Identify which cell holds the provided text, then report its (x, y) central coordinate. 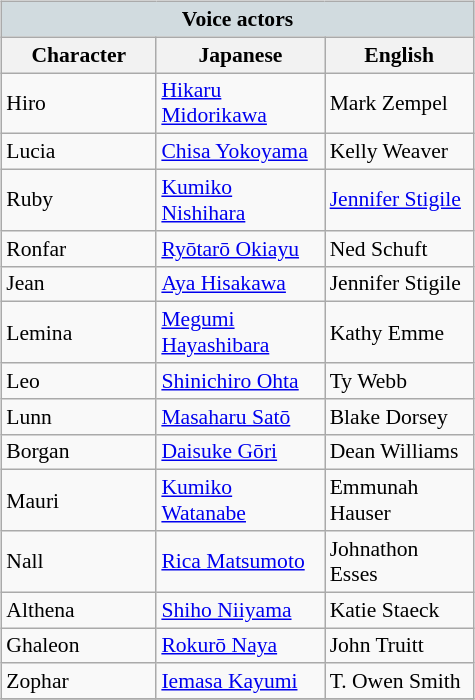
Nall (78, 562)
Daisuke Gōri (240, 452)
Kathy Emme (400, 332)
Masaharu Satō (240, 416)
English (400, 55)
Shinichiro Ohta (240, 381)
Rica Matsumoto (240, 562)
Emmunah Hauser (400, 500)
Blake Dorsey (400, 416)
John Truitt (400, 646)
Hiro (78, 102)
Mark Zempel (400, 102)
Ronfar (78, 248)
Ty Webb (400, 381)
Althena (78, 610)
Lucia (78, 152)
Lemina (78, 332)
Borgan (78, 452)
Zophar (78, 681)
Leo (78, 381)
Chisa Yokoyama (240, 152)
Aya Hisakawa (240, 284)
Voice actors (237, 19)
Kumiko Watanabe (240, 500)
Character (78, 55)
Megumi Hayashibara (240, 332)
Shiho Niiyama (240, 610)
Ryōtarō Okiayu (240, 248)
Katie Staeck (400, 610)
Jean (78, 284)
Dean Williams (400, 452)
Mauri (78, 500)
Ned Schuft (400, 248)
Johnathon Esses (400, 562)
Hikaru Midorikawa (240, 102)
Ghaleon (78, 646)
Kumiko Nishihara (240, 200)
Rokurō Naya (240, 646)
Lunn (78, 416)
Ruby (78, 200)
T. Owen Smith (400, 681)
Kelly Weaver (400, 152)
Japanese (240, 55)
Iemasa Kayumi (240, 681)
